For the text-containing cell, return its midpoint in [X, Y] coordinate format. 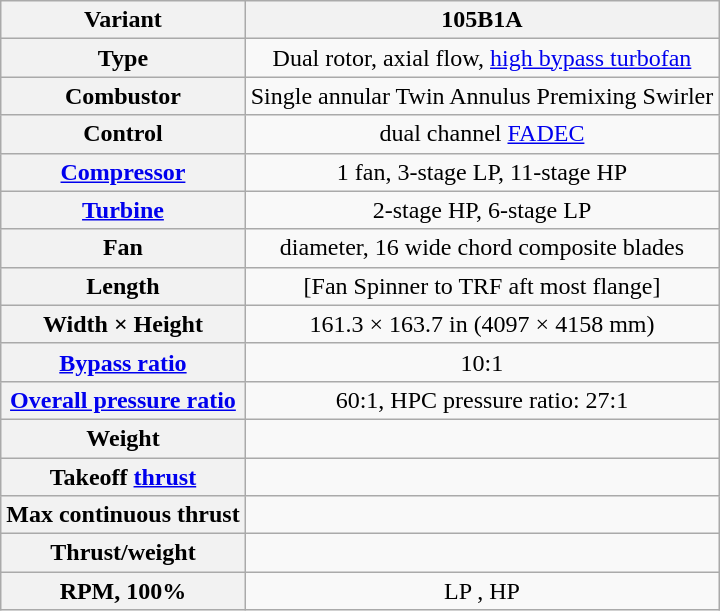
105B1A [482, 20]
Type [123, 58]
Combustor [123, 96]
Bypass ratio [123, 362]
Weight [123, 438]
161.3 × 163.7 in (4097 × 4158 mm) [482, 324]
Single annular Twin Annulus Premixing Swirler [482, 96]
Max continuous thrust [123, 515]
Dual rotor, axial flow, high bypass turbofan [482, 58]
1 fan, 3-stage LP, 11-stage HP [482, 172]
RPM, 100% [123, 591]
60:1, HPC pressure ratio: 27:1 [482, 400]
Control [123, 134]
Width × Height [123, 324]
Overall pressure ratio [123, 400]
dual channel FADEC [482, 134]
Turbine [123, 210]
LP , HP [482, 591]
Takeoff thrust [123, 477]
diameter, 16 wide chord composite blades [482, 248]
Length [123, 286]
Compressor [123, 172]
2-stage HP, 6-stage LP [482, 210]
[Fan Spinner to TRF aft most flange] [482, 286]
Thrust/weight [123, 553]
10:1 [482, 362]
Variant [123, 20]
Fan [123, 248]
